Determine the [x, y] coordinate at the center of the cell enclosing the given text.  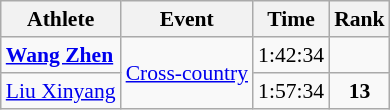
1:42:34 [291, 55]
Time [291, 19]
Cross-country [187, 72]
13 [360, 91]
Liu Xinyang [61, 91]
Wang Zhen [61, 55]
1:57:34 [291, 91]
Athlete [61, 19]
Event [187, 19]
Rank [360, 19]
